Provide the (X, Y) coordinate of the cell's center where the given text is located.  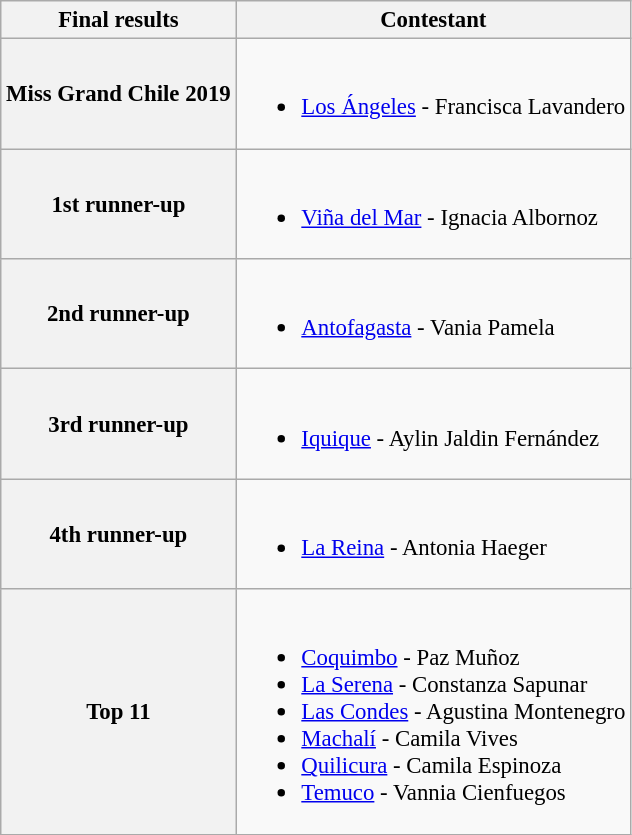
1st runner-up (118, 204)
Final results (118, 20)
Contestant (434, 20)
Antofagasta - Vania Pamela (434, 314)
Top 11 (118, 712)
La Reina - Antonia Haeger (434, 534)
Miss Grand Chile 2019 (118, 94)
Viña del Mar - Ignacia Albornoz (434, 204)
2nd runner-up (118, 314)
3rd runner-up (118, 424)
4th runner-up (118, 534)
Iquique - Aylin Jaldin Fernández (434, 424)
Los Ángeles - Francisca Lavandero (434, 94)
